From the cell containing the given text, extract its center point as [X, Y] coordinate. 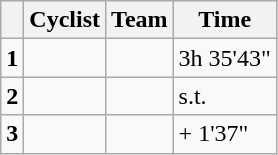
Team [140, 20]
1 [12, 58]
+ 1'37" [224, 134]
2 [12, 96]
s.t. [224, 96]
3 [12, 134]
3h 35'43" [224, 58]
Cyclist [65, 20]
Time [224, 20]
